Provide the [x, y] coordinate of the cell's center where the given text is located.  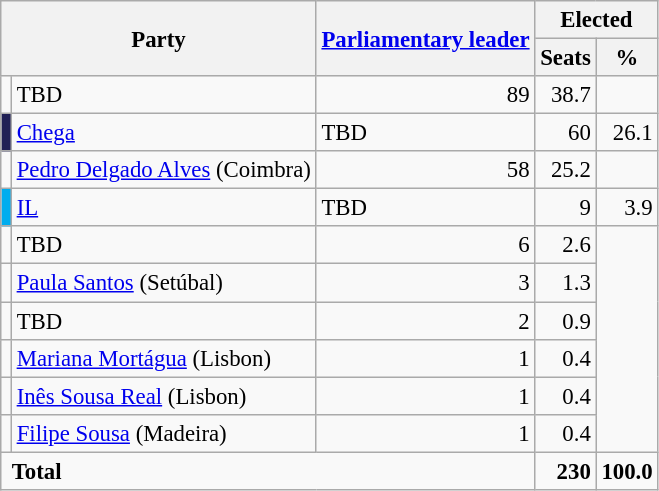
2 [426, 321]
38.7 [566, 95]
Paula Santos (Setúbal) [164, 283]
Pedro Delgado Alves (Coimbra) [164, 170]
Filipe Sousa (Madeira) [164, 433]
IL [164, 208]
2.6 [566, 245]
6 [426, 245]
89 [426, 95]
0.9 [566, 321]
60 [566, 133]
% [627, 58]
Party [158, 38]
Elected [596, 20]
Parliamentary leader [426, 38]
3 [426, 283]
Seats [566, 58]
26.1 [627, 133]
Inês Sousa Real (Lisbon) [164, 396]
230 [566, 471]
Chega [164, 133]
58 [426, 170]
100.0 [627, 471]
9 [566, 208]
Mariana Mortágua (Lisbon) [164, 358]
3.9 [627, 208]
Total [268, 471]
25.2 [566, 170]
1.3 [566, 283]
